Identify which cell holds the provided text, then report its (x, y) central coordinate. 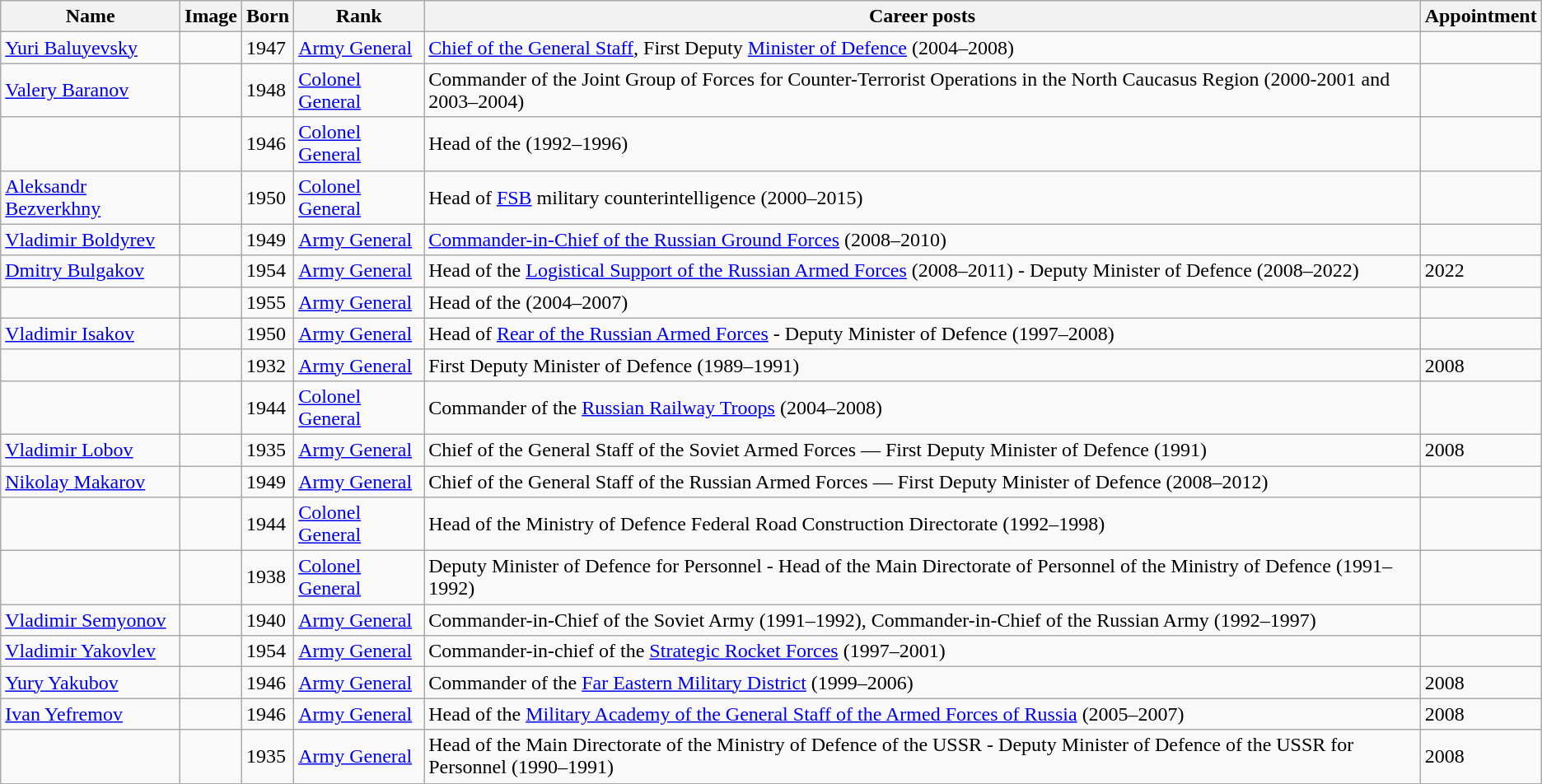
Appointment (1481, 16)
Commander-in-chief of the Strategic Rocket Forces (1997–2001) (923, 651)
Commander-in-Chief of the Soviet Army (1991–1992), Commander-in-Chief of the Russian Army (1992–1997) (923, 620)
Head of the Military Academy of the General Staff of the Armed Forces of Russia (2005–2007) (923, 714)
Chief of the General Staff of the Russian Armed Forces — First Deputy Minister of Defence (2008–2012) (923, 482)
Yuri Baluyevsky (91, 48)
Born (269, 16)
Head of the (1992–1996) (923, 143)
Valery Baranov (91, 91)
Chief of the General Staff, First Deputy Minister of Defence (2004–2008) (923, 48)
Deputy Minister of Defence for Personnel - Head of the Main Directorate of Personnel of the Ministry of Defence (1991–1992) (923, 578)
Head of the Ministry of Defence Federal Road Construction Directorate (1992–1998) (923, 524)
Commander of the Far Eastern Military District (1999–2006) (923, 683)
Dmitry Bulgakov (91, 271)
Head of FSB military counterintelligence (2000–2015) (923, 198)
Ivan Yefremov (91, 714)
Head of the (2004–2007) (923, 302)
Head of the Logistical Support of the Russian Armed Forces (2008–2011) - Deputy Minister of Defence (2008–2022) (923, 271)
Vladimir Isakov (91, 334)
1932 (269, 365)
Vladimir Boldyrev (91, 240)
Vladimir Semyonov (91, 620)
1948 (269, 91)
2022 (1481, 271)
1938 (269, 578)
Chief of the General Staff of the Soviet Armed Forces — First Deputy Minister of Defence (1991) (923, 450)
Yury Yakubov (91, 683)
Vladimir Yakovlev (91, 651)
Commander-in-Chief of the Russian Ground Forces (2008–2010) (923, 240)
Nikolay Makarov (91, 482)
1947 (269, 48)
Aleksandr Bezverkhny (91, 198)
1955 (269, 302)
Commander of the Joint Group of Forces for Counter-Terrorist Operations in the North Caucasus Region (2000-2001 and 2003–2004) (923, 91)
First Deputy Minister of Defence (1989–1991) (923, 365)
Career posts (923, 16)
Head of Rear of the Russian Armed Forces - Deputy Minister of Defence (1997–2008) (923, 334)
Vladimir Lobov (91, 450)
Name (91, 16)
Rank (359, 16)
Image (211, 16)
Commander of the Russian Railway Troops (2004–2008) (923, 407)
Head of the Main Directorate of the Ministry of Defence of the USSR - Deputy Minister of Defence of the USSR for Personnel (1990–1991) (923, 756)
1940 (269, 620)
